Locate the cell with the specified text and output its [x, y] center coordinate. 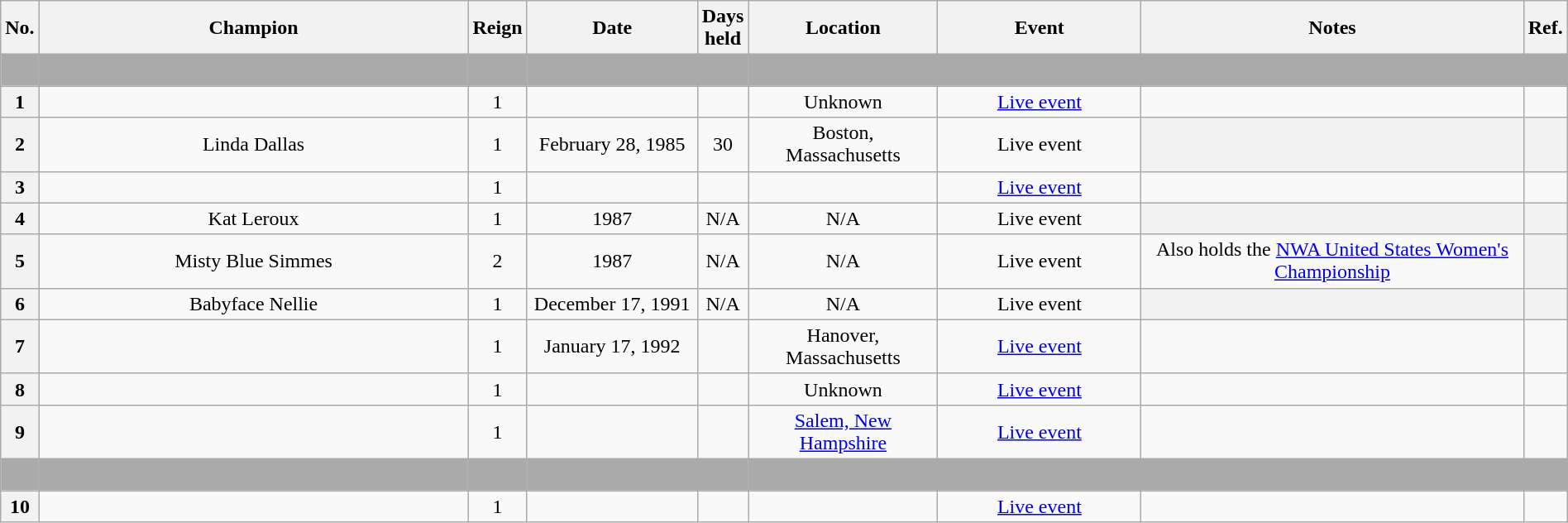
January 17, 1992 [612, 346]
Boston, Massachusetts [844, 144]
7 [20, 346]
4 [20, 218]
No. [20, 28]
Days held [723, 28]
Reign [498, 28]
Event [1040, 28]
Babyface Nellie [253, 304]
Hanover, Massachusetts [844, 346]
Champion [253, 28]
Linda Dallas [253, 144]
Salem, New Hampshire [844, 432]
9 [20, 432]
Kat Leroux [253, 218]
December 17, 1991 [612, 304]
5 [20, 261]
8 [20, 389]
February 28, 1985 [612, 144]
6 [20, 304]
Also holds the NWA United States Women's Championship [1332, 261]
Location [844, 28]
Date [612, 28]
3 [20, 187]
30 [723, 144]
10 [20, 506]
Notes [1332, 28]
Misty Blue Simmes [253, 261]
Ref. [1545, 28]
